For the text-containing cell, return its midpoint in (X, Y) coordinate format. 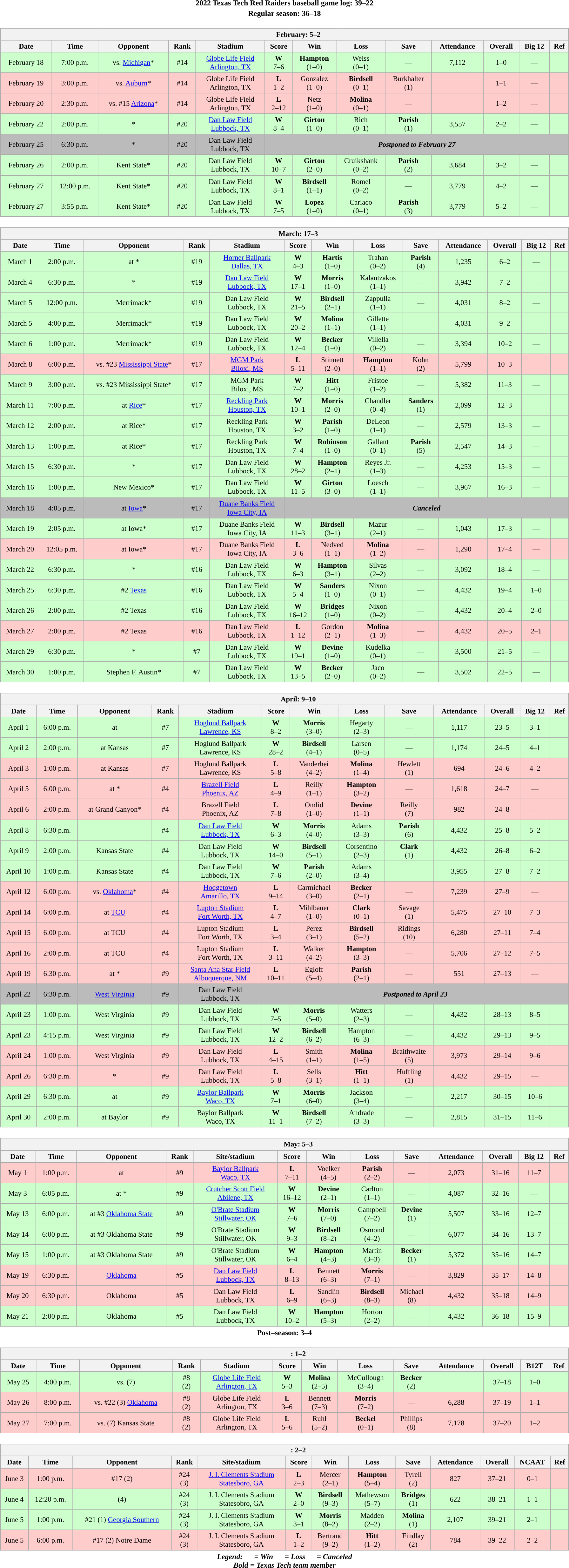
7–4 (535, 933)
19–4 (505, 590)
12:20 p.m. (50, 1499)
W5–4 (298, 590)
June 4 (15, 1499)
Birdsell(8–2) (328, 1234)
March 27 (20, 631)
March 13 (20, 446)
Hampton(5–3) (328, 1316)
L4–9 (276, 789)
L2–12 (279, 104)
vs. Oklahoma* (115, 891)
April 12 (18, 891)
Morris(8–2) (330, 1520)
2,217 (459, 1097)
12–7 (534, 1213)
Hampton(5–4) (372, 1478)
9–6 (535, 1056)
Stinnett(2–0) (332, 364)
Hampton(1–1) (378, 364)
Walker(4–2) (314, 953)
Morris(1–0) (332, 282)
April 1 (18, 727)
37–19 (502, 1403)
Bridges(1–0) (332, 611)
Birdsell(0–1) (361, 83)
Cruikshank(0–2) (361, 165)
4:05 p.m. (62, 508)
Postponed to April 23 (415, 994)
3,829 (456, 1275)
13–7 (534, 1234)
5,382 (463, 384)
March 26 (20, 611)
Gillette(1–1) (378, 323)
3,967 (463, 487)
March 8 (20, 364)
32–16 (500, 1193)
27–8 (502, 871)
Reyes Jr.(1–3) (378, 467)
Devine(2–1) (328, 1193)
Sanders(1–0) (332, 590)
7,239 (459, 891)
Mazur(2–1) (378, 529)
L10–11 (276, 973)
7,178 (456, 1423)
15–3 (505, 467)
Sells(3–1) (314, 1076)
Canceled (426, 508)
W12–2 (276, 1035)
L4–7 (276, 912)
W17–1 (298, 282)
10–2 (505, 344)
34–16 (500, 1234)
Larsen(0–5) (361, 748)
Molina(0–1) (361, 104)
Silvas(2–2) (378, 569)
33–16 (500, 1213)
551 (459, 973)
#17 (2) Notre Dame (122, 1540)
Robinson(1–0) (332, 446)
2,547 (463, 446)
vs. #22 (3) Oklahoma (126, 1403)
March 16 (20, 487)
20–5 (505, 631)
Kohn(2) (420, 364)
NCAAT (532, 1462)
McCullough(3–4) (365, 1382)
Carmichael(3–0) (314, 891)
37–21 (497, 1478)
Clark(1) (409, 851)
L7–11 (292, 1173)
Postponed to February 27 (417, 145)
Devine(1–1) (361, 809)
L9–14 (276, 891)
39–22 (497, 1540)
6,077 (456, 1234)
27–12 (502, 953)
3–1 (535, 727)
Savage(1) (409, 912)
March 4 (20, 282)
April 14 (18, 912)
L5–6 (287, 1423)
March 19 (20, 529)
W6–4 (292, 1255)
Hampton(1–0) (314, 62)
March 15 (20, 467)
1,174 (459, 748)
Hegarty(2–3) (361, 727)
Morris(2–0) (332, 405)
784 (455, 1540)
2,099 (463, 405)
May 21 (18, 1316)
3,973 (459, 1056)
May 14 (18, 1234)
Birdsell(9–3) (330, 1499)
Vanderhei(4–2) (314, 768)
Romel(0–2) (361, 186)
Findlay(2) (413, 1540)
at Baylor (115, 1117)
3–2 (501, 165)
March 18 (20, 508)
7–5 (535, 953)
Birdsell(1–1) (314, 186)
17–3 (505, 529)
Reilly(7) (409, 809)
15–9 (534, 1316)
W8–1 (279, 186)
February 18 (26, 62)
May: 5–3 (284, 1144)
at Grand Canyon* (115, 809)
Adams(3–4) (361, 871)
Andrade(3–3) (361, 1117)
23–5 (502, 727)
Chandler(0–4) (378, 405)
4–1 (535, 748)
May 3 (18, 1193)
Morris(4–0) (314, 830)
L2–3 (298, 1478)
1,235 (463, 262)
3,557 (457, 124)
W13–5 (298, 672)
Becker(2–0) (332, 672)
14–8 (534, 1275)
24–7 (502, 789)
982 (459, 809)
16–3 (505, 487)
Loesch(1–1) (378, 487)
May 25 (18, 1382)
13–3 (505, 426)
W5–3 (287, 1382)
3,684 (457, 165)
9–5 (535, 1035)
May 1 (18, 1173)
Clark(0–1) (361, 912)
Morris(7–2) (365, 1403)
L4–15 (276, 1056)
Parish(6) (409, 830)
Smith(1–1) (314, 1056)
1,117 (459, 727)
4,087 (456, 1193)
8:00 p.m. (58, 1403)
April 6 (18, 809)
February 22 (26, 124)
March 12 (20, 426)
Birdsell(2–1) (332, 302)
L1–12 (298, 631)
February 26 (26, 165)
vs. Michigan* (133, 62)
Parish(3) (408, 206)
W11–5 (298, 487)
#21 (1) Georgia Southern (122, 1520)
Mercer(2–1) (330, 1478)
28–13 (502, 1015)
Rich(0–1) (361, 124)
Nixon(0–2) (378, 611)
Parish(2–0) (314, 871)
Becker(1–0) (332, 344)
14–9 (534, 1295)
Gonzalez(1–0) (314, 83)
5,799 (463, 364)
Cariaco(0–1) (361, 206)
March 6 (20, 344)
W20–2 (298, 323)
Omlid(1–0) (314, 809)
L3–4 (276, 933)
30–15 (502, 1097)
April 9 (18, 851)
W10–7 (279, 165)
(4) (122, 1499)
14–7 (534, 1255)
Bennett(6–3) (328, 1275)
J. I. Clements StadiumStatesobro, GA (241, 1499)
May 20 (18, 1295)
21–5 (505, 651)
35–18 (500, 1295)
April 22 (18, 994)
Molina(1–1) (332, 323)
Tyrell(2) (413, 1478)
Gordon(2–1) (332, 631)
: 1–2 (284, 1354)
Molina(1–4) (361, 768)
5,706 (459, 953)
20–4 (505, 611)
W19–1 (298, 651)
Hitt(1–1) (361, 1076)
W3–1 (298, 1520)
April 3 (18, 768)
Parish(1–0) (332, 426)
W7–2 (298, 384)
Hampton(6–3) (361, 1035)
4,253 (463, 467)
37–18 (502, 1382)
Hampton(3–1) (332, 569)
7,112 (457, 62)
W8–2 (276, 727)
Molina(1–2) (378, 549)
March 29 (20, 651)
6:05 p.m. (56, 1193)
3,394 (463, 344)
Hampton(4–3) (328, 1255)
Mihlbauer(1–0) (314, 912)
L6–9 (292, 1295)
Santa Ana Star FieldAlbuquerque, NM (220, 973)
694 (459, 768)
0–1 (532, 1478)
Hitt(1–2) (372, 1540)
Birdsell(6–2) (314, 1035)
March 30 (20, 672)
W7–1 (276, 1097)
Molina(2–5) (319, 1382)
Trahan(0–2) (378, 262)
Carlton(1–1) (372, 1193)
1,618 (459, 789)
HodgetownAmarillo, TX (220, 891)
3:55 p.m. (75, 206)
9–2 (505, 323)
May 15 (18, 1255)
Molina(1) (413, 1520)
New Mexico* (134, 487)
3,955 (459, 871)
22–5 (505, 672)
Perez(3–1) (314, 933)
8–5 (535, 1015)
Hampton(3–2) (361, 789)
5,372 (456, 1255)
April 30 (18, 1117)
3,942 (463, 282)
April 15 (18, 933)
W7–4 (298, 446)
W10–1 (298, 405)
Gallant(0–1) (378, 446)
DeLeon(1–1) (378, 426)
3,502 (463, 672)
3,500 (463, 651)
March 22 (20, 569)
25–8 (502, 830)
Stephen F. Austin* (134, 672)
31–15 (502, 1117)
Mathewson(5–7) (372, 1499)
March 9 (20, 384)
12–3 (505, 405)
W8–4 (279, 124)
27–9 (502, 891)
Netz(1–0) (314, 104)
Lopez(1–0) (314, 206)
11–7 (534, 1173)
Morris(5–0) (314, 1015)
Hampton(3–3) (361, 953)
Birdsell(5–1) (314, 851)
Corsentino(2–3) (361, 851)
5,507 (456, 1213)
Ridings(10) (409, 933)
24–5 (502, 748)
Jackson(3–4) (361, 1097)
Voelker(4–5) (328, 1173)
W3–2 (298, 426)
Crutcher Scott FieldAbilene, TX (236, 1193)
Martin(3–3) (372, 1255)
W11–1 (276, 1117)
6,288 (456, 1403)
L5–11 (298, 364)
: 2–2 (284, 1450)
Madden(2–2) (372, 1520)
February: 5–2 (284, 34)
Weiss(0–1) (361, 62)
Bridges(1) (413, 1499)
11–3 (505, 384)
Birdsell(7–2) (314, 1117)
26–8 (502, 851)
March 25 (20, 590)
Ruhl(5–2) (319, 1423)
Birdsell(5–2) (361, 933)
8–2 (505, 302)
Hewlett(1) (409, 768)
Becker(1) (412, 1255)
27–10 (502, 912)
Molina(1–3) (378, 631)
Nedved(1–1) (332, 549)
Parish(2) (408, 165)
Morris(7–0) (328, 1213)
2,073 (456, 1173)
Molina(1–5) (361, 1056)
W2–0 (298, 1499)
37–20 (502, 1423)
vs. (7) (126, 1382)
6,280 (459, 933)
W14–0 (276, 851)
Morris(3–0) (314, 727)
L7–8 (276, 809)
36–18 (500, 1316)
Devine(1–0) (332, 651)
Parish(4) (420, 262)
29–15 (502, 1076)
#17 (2) (122, 1478)
Hampton(2–1) (332, 467)
W11–3 (298, 529)
Parish(2–2) (372, 1173)
Jaco(0–2) (378, 672)
7–3 (535, 912)
10–3 (505, 364)
Sanders(1) (420, 405)
Birdsell(4–1) (314, 748)
39–21 (497, 1520)
April 24 (18, 1056)
February 19 (26, 83)
Braithwaite(5) (409, 1056)
11–6 (535, 1117)
May 27 (18, 1423)
June 3 (15, 1478)
Egloff(5–4) (314, 973)
Villella(0–2) (378, 344)
Birdsell(8–3) (372, 1295)
Zappulla(1–1) (378, 302)
2,579 (463, 426)
Horner BallparkDallas, TX (247, 262)
April 26 (18, 1076)
March: 17–3 (284, 233)
Becker(2) (411, 1382)
February 20 (26, 104)
1,290 (463, 549)
Girton(1–0) (314, 124)
5,475 (459, 912)
April 2 (18, 748)
Birdsell(3–1) (332, 529)
Bertrand(9–2) (330, 1540)
Bennett(7–3) (319, 1403)
April: 9–10 (284, 699)
Burkhalter(1) (408, 83)
35–17 (500, 1275)
827 (455, 1478)
Huffling(1) (409, 1076)
35–16 (500, 1255)
38–21 (497, 1499)
Devine(1) (412, 1213)
29–13 (502, 1035)
April 5 (18, 789)
W21–5 (298, 302)
April 10 (18, 871)
Beckel(0–1) (365, 1423)
Parish(2–1) (361, 973)
1,043 (463, 529)
March 1 (20, 262)
Kalantzakos(1–1) (378, 282)
W4–3 (298, 262)
vs. #15 Arizona* (133, 104)
Michael(8) (412, 1295)
27–13 (502, 973)
Osmond(4–2) (372, 1234)
W12–4 (298, 344)
May 26 (18, 1403)
L3–11 (276, 953)
L8–13 (292, 1275)
Girton(3–0) (332, 487)
Becker(2–1) (361, 891)
March 20 (20, 549)
31–16 (500, 1173)
vs. Auburn* (133, 83)
Reilly(1–1) (314, 789)
24–6 (502, 768)
W9–3 (292, 1234)
Adams(3–3) (361, 830)
14–3 (505, 446)
April 8 (18, 830)
April 19 (18, 973)
May 19 (18, 1275)
B12T (535, 1366)
27–11 (502, 933)
10–6 (535, 1097)
May 13 (18, 1213)
2,815 (459, 1117)
2,107 (455, 1520)
W10–2 (292, 1316)
Sandlin(6–3) (328, 1295)
24–8 (502, 809)
Watters(2–3) (361, 1015)
Kudelka(0–1) (378, 651)
18–4 (505, 569)
Morris(6–0) (314, 1097)
Hartis(1–0) (332, 262)
Morris(7–1) (372, 1275)
4:15 p.m. (57, 1035)
Parish(1) (408, 124)
17–4 (505, 549)
2:30 p.m. (75, 104)
Nixon(0–1) (378, 590)
29–14 (502, 1056)
vs. (7) Kansas State (126, 1423)
April 29 (18, 1097)
2:05 p.m. (62, 529)
12:05 p.m. (62, 549)
Parish(5) (420, 446)
622 (455, 1499)
February 25 (26, 145)
2–0 (536, 611)
Horton(2–2) (372, 1316)
Hitt(1–0) (332, 384)
Campbell(7–2) (372, 1213)
April 16 (18, 953)
Phillips(8) (411, 1423)
3,092 (463, 569)
March 11 (20, 405)
Girton(2–0) (314, 165)
Fristoe(1–2) (378, 384)
